Detect which cell encompasses the target text, then output its (x, y) center coordinate. 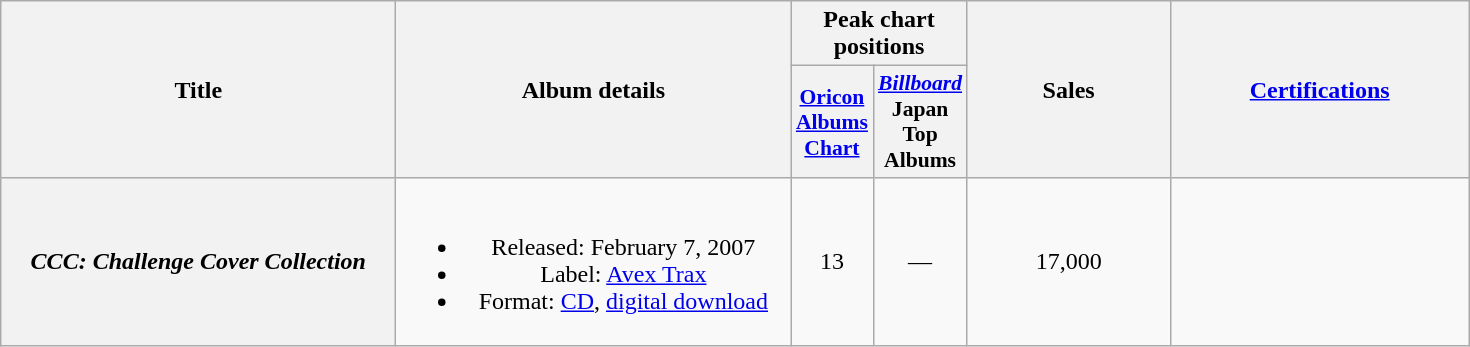
Oricon Albums Chart (832, 122)
— (920, 262)
Sales (1068, 90)
CCC: Challenge Cover Collection (198, 262)
Certifications (1320, 90)
Billboard Japan Top Albums (920, 122)
Album details (594, 90)
Peak chart positions (879, 34)
17,000 (1068, 262)
Title (198, 90)
Released: February 7, 2007Label: Avex TraxFormat: CD, digital download (594, 262)
13 (832, 262)
